Capture the cell that displays the provided text and extract its (x, y) central coordinate. 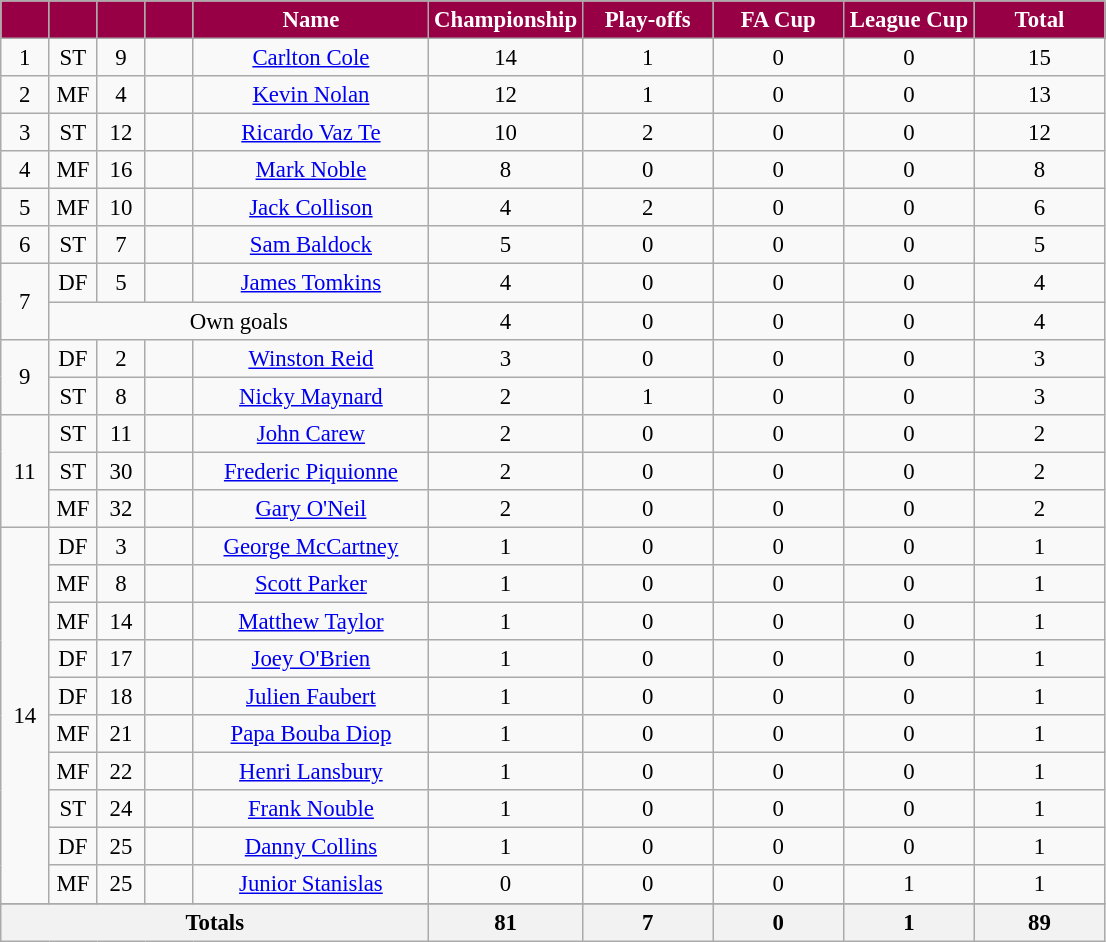
81 (506, 922)
Totals (215, 922)
24 (121, 809)
Gary O'Neil (311, 509)
Winston Reid (311, 358)
Name (311, 20)
Nicky Maynard (311, 396)
Kevin Nolan (311, 95)
Danny Collins (311, 847)
Frank Nouble (311, 809)
Scott Parker (311, 584)
Frederic Piquionne (311, 471)
Carlton Cole (311, 58)
Jack Collison (311, 208)
30 (121, 471)
George McCartney (311, 546)
Play-offs (648, 20)
Matthew Taylor (311, 621)
17 (121, 659)
John Carew (311, 433)
15 (1040, 58)
Own goals (239, 321)
League Cup (910, 20)
16 (121, 170)
89 (1040, 922)
James Tomkins (311, 283)
13 (1040, 95)
22 (121, 772)
Ricardo Vaz Te (311, 133)
18 (121, 697)
Junior Stanislas (311, 885)
Mark Noble (311, 170)
Julien Faubert (311, 697)
Total (1040, 20)
Championship (506, 20)
Henri Lansbury (311, 772)
Papa Bouba Diop (311, 734)
FA Cup (778, 20)
Joey O'Brien (311, 659)
32 (121, 509)
21 (121, 734)
Sam Baldock (311, 245)
